Locate the cell with the specified text and output its (X, Y) center coordinate. 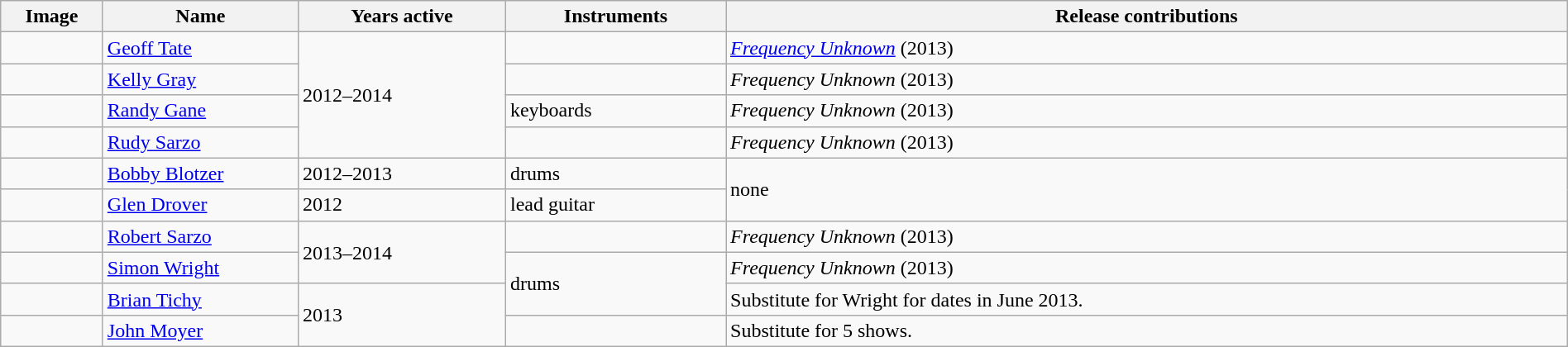
Substitute for Wright for dates in June 2013. (1147, 299)
keyboards (615, 111)
2012–2014 (402, 95)
Bobby Blotzer (200, 173)
Image (52, 17)
Randy Gane (200, 111)
Rudy Sarzo (200, 142)
Kelly Gray (200, 79)
Robert Sarzo (200, 236)
2013 (402, 315)
John Moyer (200, 330)
lead guitar (615, 205)
Years active (402, 17)
Release contributions (1147, 17)
none (1147, 189)
Name (200, 17)
Simon Wright (200, 268)
Instruments (615, 17)
Glen Drover (200, 205)
2013–2014 (402, 252)
2012 (402, 205)
2012–2013 (402, 173)
Brian Tichy (200, 299)
Geoff Tate (200, 48)
Substitute for 5 shows. (1147, 330)
